Detect which cell encompasses the target text, then output its [X, Y] center coordinate. 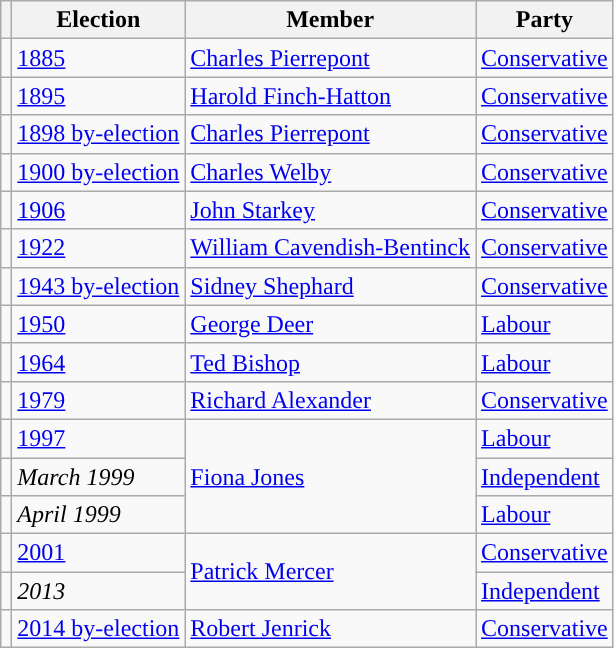
1964 [98, 362]
2001 [98, 553]
Member [330, 20]
William Cavendish-Bentinck [330, 248]
1900 by-election [98, 172]
Sidney Shephard [330, 286]
George Deer [330, 324]
Ted Bishop [330, 362]
Party [545, 20]
2014 by-election [98, 629]
Election [98, 20]
1922 [98, 248]
March 1999 [98, 477]
1906 [98, 210]
Robert Jenrick [330, 629]
1979 [98, 400]
Patrick Mercer [330, 572]
April 1999 [98, 515]
Richard Alexander [330, 400]
John Starkey [330, 210]
1885 [98, 58]
1898 by-election [98, 134]
1950 [98, 324]
Fiona Jones [330, 476]
Harold Finch-Hatton [330, 96]
1997 [98, 438]
1943 by-election [98, 286]
1895 [98, 96]
Charles Welby [330, 172]
2013 [98, 591]
